From the cell containing the given text, extract its center point as (x, y) coordinate. 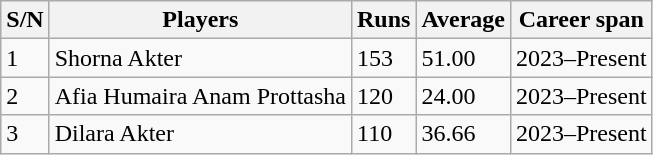
Shorna Akter (200, 58)
110 (383, 134)
51.00 (464, 58)
120 (383, 96)
153 (383, 58)
3 (25, 134)
Afia Humaira Anam Prottasha (200, 96)
36.66 (464, 134)
S/N (25, 20)
24.00 (464, 96)
2 (25, 96)
1 (25, 58)
Dilara Akter (200, 134)
Players (200, 20)
Career span (581, 20)
Runs (383, 20)
Average (464, 20)
